Return [x, y] of the center of cell containing provided text 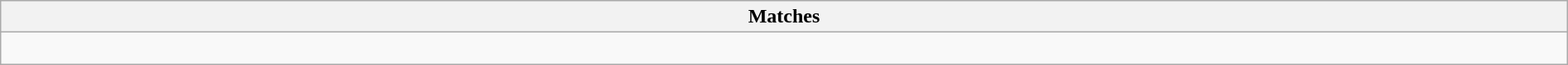
Matches [784, 17]
